Capture the cell that displays the provided text and extract its [X, Y] central coordinate. 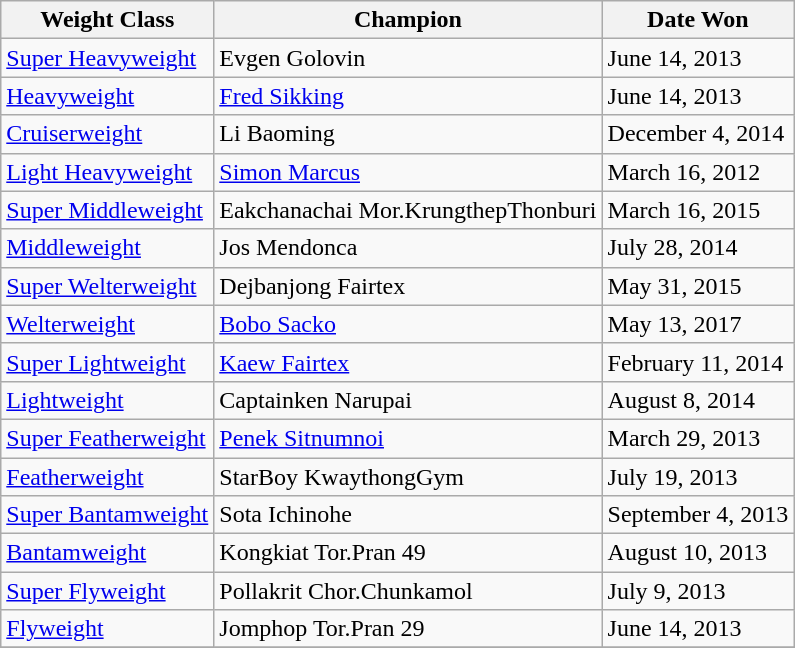
Heavyweight [108, 96]
Super Lightweight [108, 362]
Penek Sitnumnoi [408, 438]
Bobo Sacko [408, 324]
Super Bantamweight [108, 515]
Light Heavyweight [108, 172]
Featherweight [108, 477]
Simon Marcus [408, 172]
March 16, 2015 [698, 210]
Kongkiat Tor.Pran 49 [408, 553]
September 4, 2013 [698, 515]
Super Featherweight [108, 438]
Fred Sikking [408, 96]
Welterweight [108, 324]
Li Baoming [408, 134]
Super Flyweight [108, 591]
Pollakrit Chor.Chunkamol [408, 591]
May 31, 2015 [698, 286]
Weight Class [108, 20]
Middleweight [108, 248]
March 16, 2012 [698, 172]
Super Heavyweight [108, 58]
Jomphop Tor.Pran 29 [408, 629]
StarBoy KwaythongGym [408, 477]
Kaew Fairtex [408, 362]
Eakchanachai Mor.KrungthepThonburi [408, 210]
Super Middleweight [108, 210]
Super Welterweight [108, 286]
Flyweight [108, 629]
December 4, 2014 [698, 134]
February 11, 2014 [698, 362]
Evgen Golovin [408, 58]
July 19, 2013 [698, 477]
August 10, 2013 [698, 553]
July 9, 2013 [698, 591]
August 8, 2014 [698, 400]
Lightweight [108, 400]
Cruiserweight [108, 134]
Sota Ichinohe [408, 515]
Bantamweight [108, 553]
Jos Mendonca [408, 248]
July 28, 2014 [698, 248]
Dejbanjong Fairtex [408, 286]
Date Won [698, 20]
Captainken Narupai [408, 400]
March 29, 2013 [698, 438]
May 13, 2017 [698, 324]
Champion [408, 20]
